Find where the given text appears and provide that cell's center as (x, y) coordinate. 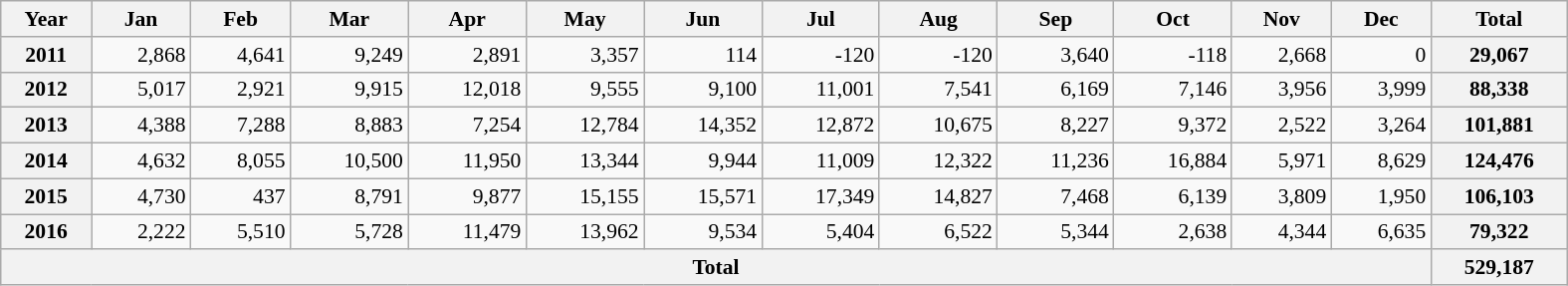
6,522 (938, 232)
Jul (820, 19)
9,100 (703, 90)
3,264 (1381, 126)
2,868 (141, 55)
15,571 (703, 196)
11,001 (820, 90)
-118 (1173, 55)
2013 (46, 126)
6,139 (1173, 196)
529,187 (1499, 268)
29,067 (1499, 55)
11,479 (467, 232)
8,629 (1381, 161)
101,881 (1499, 126)
12,784 (584, 126)
9,372 (1173, 126)
124,476 (1499, 161)
3,956 (1281, 90)
9,944 (703, 161)
5,971 (1281, 161)
Jan (141, 19)
8,227 (1055, 126)
12,872 (820, 126)
7,288 (241, 126)
4,388 (141, 126)
3,640 (1055, 55)
3,357 (584, 55)
13,344 (584, 161)
5,404 (820, 232)
15,155 (584, 196)
Sep (1055, 19)
9,249 (349, 55)
79,322 (1499, 232)
May (584, 19)
Aug (938, 19)
7,468 (1055, 196)
12,018 (467, 90)
2,522 (1281, 126)
106,103 (1499, 196)
Apr (467, 19)
Feb (241, 19)
2012 (46, 90)
2011 (46, 55)
13,962 (584, 232)
11,950 (467, 161)
9,555 (584, 90)
7,254 (467, 126)
88,338 (1499, 90)
8,055 (241, 161)
6,169 (1055, 90)
14,827 (938, 196)
Nov (1281, 19)
11,236 (1055, 161)
8,791 (349, 196)
11,009 (820, 161)
8,883 (349, 126)
2,891 (467, 55)
2,921 (241, 90)
0 (1381, 55)
10,675 (938, 126)
5,728 (349, 232)
Dec (1381, 19)
2,638 (1173, 232)
14,352 (703, 126)
7,541 (938, 90)
5,344 (1055, 232)
Oct (1173, 19)
Jun (703, 19)
Year (46, 19)
4,641 (241, 55)
7,146 (1173, 90)
4,730 (141, 196)
1,950 (1381, 196)
4,632 (141, 161)
Mar (349, 19)
2,222 (141, 232)
10,500 (349, 161)
4,344 (1281, 232)
2015 (46, 196)
3,809 (1281, 196)
5,017 (141, 90)
5,510 (241, 232)
9,915 (349, 90)
9,877 (467, 196)
114 (703, 55)
2,668 (1281, 55)
12,322 (938, 161)
437 (241, 196)
9,534 (703, 232)
17,349 (820, 196)
6,635 (1381, 232)
16,884 (1173, 161)
3,999 (1381, 90)
2016 (46, 232)
2014 (46, 161)
